Capture the cell that displays the provided text and extract its [x, y] central coordinate. 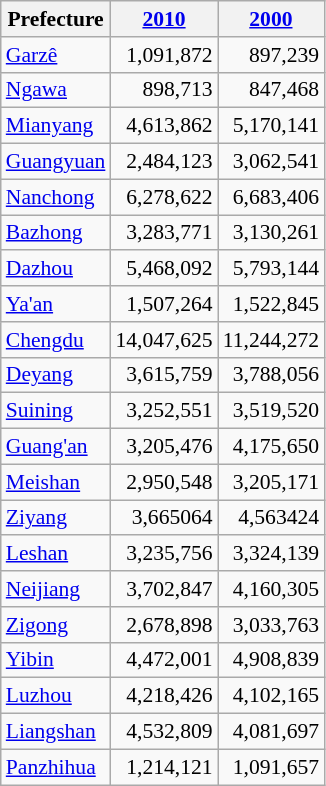
Yibin [56, 660]
Dazhou [56, 269]
3,615,759 [164, 375]
4,218,426 [164, 696]
5,468,092 [164, 269]
Chengdu [56, 340]
3,235,756 [164, 554]
Bazhong [56, 233]
3,519,520 [271, 411]
4,563424 [271, 518]
1,522,845 [271, 304]
Panzhihua [56, 767]
3,788,056 [271, 375]
11,244,272 [271, 340]
3,033,763 [271, 625]
Liangshan [56, 732]
3,702,847 [164, 589]
Guang'an [56, 447]
4,160,305 [271, 589]
3,665064 [164, 518]
2,678,898 [164, 625]
847,468 [271, 90]
6,278,622 [164, 197]
3,062,541 [271, 162]
4,102,165 [271, 696]
898,713 [164, 90]
4,175,650 [271, 447]
14,047,625 [164, 340]
Nanchong [56, 197]
Neijiang [56, 589]
3,324,139 [271, 554]
4,613,862 [164, 126]
1,091,657 [271, 767]
Ya'an [56, 304]
2,950,548 [164, 482]
Garzê [56, 55]
3,205,171 [271, 482]
3,252,551 [164, 411]
2000 [271, 19]
3,283,771 [164, 233]
4,532,809 [164, 732]
897,239 [271, 55]
2010 [164, 19]
Mianyang [56, 126]
3,130,261 [271, 233]
5,793,144 [271, 269]
Meishan [56, 482]
Ziyang [56, 518]
2,484,123 [164, 162]
Deyang [56, 375]
5,170,141 [271, 126]
4,081,697 [271, 732]
Zigong [56, 625]
Prefecture [56, 19]
3,205,476 [164, 447]
1,091,872 [164, 55]
Suining [56, 411]
Guangyuan [56, 162]
Leshan [56, 554]
1,507,264 [164, 304]
Ngawa [56, 90]
Luzhou [56, 696]
4,472,001 [164, 660]
4,908,839 [271, 660]
1,214,121 [164, 767]
6,683,406 [271, 197]
